Return the [X, Y] coordinate for the center point of the cell that contains the specified text.  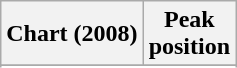
Peakposition [189, 34]
Chart (2008) [72, 34]
